Detect which cell encompasses the target text, then output its (X, Y) center coordinate. 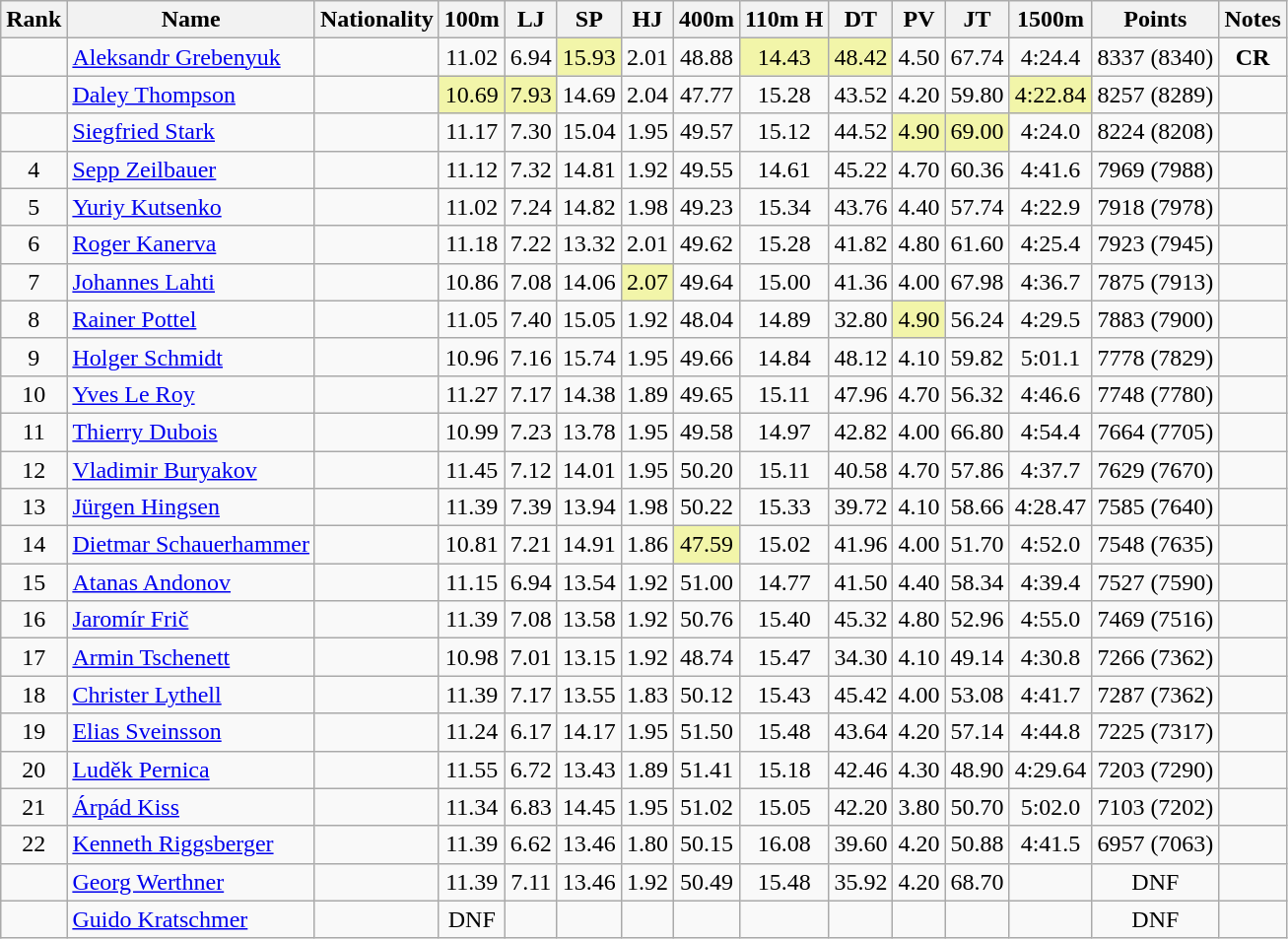
Elias Sveinsson (191, 732)
11.18 (471, 244)
49.58 (706, 432)
Daley Thompson (191, 95)
7918 (7978) (1155, 207)
4:36.7 (1051, 282)
13.94 (589, 507)
Jürgen Hingsen (191, 507)
49.65 (706, 394)
4:37.7 (1051, 470)
49.14 (978, 657)
15.18 (784, 770)
7.12 (530, 470)
39.60 (861, 844)
7585 (7640) (1155, 507)
Yves Le Roy (191, 394)
7469 (7516) (1155, 620)
16 (34, 620)
4:55.0 (1051, 620)
50.12 (706, 695)
11 (34, 432)
49.66 (706, 357)
42.46 (861, 770)
400m (706, 20)
4:46.6 (1051, 394)
Guido Kratschmer (191, 919)
14.38 (589, 394)
10.98 (471, 657)
11.05 (471, 319)
15 (34, 582)
7.32 (530, 169)
12 (34, 470)
13.15 (589, 657)
7203 (7290) (1155, 770)
14.81 (589, 169)
4:44.8 (1051, 732)
10 (34, 394)
14.61 (784, 169)
7.22 (530, 244)
14.06 (589, 282)
Notes (1253, 20)
4:41.5 (1051, 844)
15.40 (784, 620)
41.82 (861, 244)
6.83 (530, 807)
2.04 (646, 95)
Armin Tschenett (191, 657)
59.82 (978, 357)
47.77 (706, 95)
7748 (7780) (1155, 394)
45.22 (861, 169)
11.24 (471, 732)
67.98 (978, 282)
Aleksandr Grebenyuk (191, 57)
7969 (7988) (1155, 169)
7266 (7362) (1155, 657)
15.74 (589, 357)
45.42 (861, 695)
Siegfried Stark (191, 132)
53.08 (978, 695)
100m (471, 20)
14.84 (784, 357)
14.01 (589, 470)
8224 (8208) (1155, 132)
14.89 (784, 319)
21 (34, 807)
Johannes Lahti (191, 282)
7.23 (530, 432)
4:41.6 (1051, 169)
50.22 (706, 507)
7 (34, 282)
50.20 (706, 470)
11.45 (471, 470)
15.43 (784, 695)
4:39.4 (1051, 582)
7527 (7590) (1155, 582)
19 (34, 732)
7.01 (530, 657)
51.00 (706, 582)
4:24.0 (1051, 132)
1.80 (646, 844)
14.45 (589, 807)
Nationality (376, 20)
4:25.4 (1051, 244)
6.72 (530, 770)
13 (34, 507)
41.50 (861, 582)
Sepp Zeilbauer (191, 169)
JT (978, 20)
9 (34, 357)
4:30.8 (1051, 657)
Yuriy Kutsenko (191, 207)
57.14 (978, 732)
10.99 (471, 432)
47.59 (706, 545)
7875 (7913) (1155, 282)
4:52.0 (1051, 545)
58.66 (978, 507)
4.50 (918, 57)
Name (191, 20)
40.58 (861, 470)
7778 (7829) (1155, 357)
49.55 (706, 169)
16.08 (784, 844)
7664 (7705) (1155, 432)
48.12 (861, 357)
14.77 (784, 582)
67.74 (978, 57)
14.69 (589, 95)
Luděk Pernica (191, 770)
Thierry Dubois (191, 432)
49.23 (706, 207)
45.32 (861, 620)
48.04 (706, 319)
10.86 (471, 282)
57.86 (978, 470)
7103 (7202) (1155, 807)
42.82 (861, 432)
48.88 (706, 57)
Rank (34, 20)
SP (589, 20)
7.21 (530, 545)
7548 (7635) (1155, 545)
42.20 (861, 807)
22 (34, 844)
2.07 (646, 282)
10.81 (471, 545)
51.41 (706, 770)
110m H (784, 20)
41.96 (861, 545)
56.32 (978, 394)
11.17 (471, 132)
4:29.5 (1051, 319)
15.02 (784, 545)
69.00 (978, 132)
50.88 (978, 844)
7.39 (530, 507)
13.58 (589, 620)
10.96 (471, 357)
56.24 (978, 319)
Points (1155, 20)
Holger Schmidt (191, 357)
11.34 (471, 807)
4 (34, 169)
44.52 (861, 132)
11.55 (471, 770)
1.83 (646, 695)
13.32 (589, 244)
47.96 (861, 394)
60.36 (978, 169)
50.15 (706, 844)
PV (918, 20)
7225 (7317) (1155, 732)
1500m (1051, 20)
13.54 (589, 582)
Atanas Andonov (191, 582)
48.74 (706, 657)
49.64 (706, 282)
Jaromír Frič (191, 620)
15.00 (784, 282)
6.17 (530, 732)
18 (34, 695)
13.78 (589, 432)
14 (34, 545)
50.49 (706, 882)
13.43 (589, 770)
43.52 (861, 95)
41.36 (861, 282)
8257 (8289) (1155, 95)
7883 (7900) (1155, 319)
50.76 (706, 620)
4:22.9 (1051, 207)
51.50 (706, 732)
Christer Lythell (191, 695)
6 (34, 244)
4:54.4 (1051, 432)
15.34 (784, 207)
49.57 (706, 132)
20 (34, 770)
7.93 (530, 95)
57.74 (978, 207)
66.80 (978, 432)
7287 (7362) (1155, 695)
Dietmar Schauerhammer (191, 545)
15.47 (784, 657)
48.42 (861, 57)
43.76 (861, 207)
6957 (7063) (1155, 844)
11.12 (471, 169)
Rainer Pottel (191, 319)
1.86 (646, 545)
8 (34, 319)
15.12 (784, 132)
8337 (8340) (1155, 57)
4:41.7 (1051, 695)
CR (1253, 57)
15.93 (589, 57)
14.91 (589, 545)
13.55 (589, 695)
7923 (7945) (1155, 244)
Roger Kanerva (191, 244)
43.64 (861, 732)
Kenneth Riggsberger (191, 844)
15.04 (589, 132)
34.30 (861, 657)
DT (861, 20)
7.40 (530, 319)
14.43 (784, 57)
58.34 (978, 582)
4:28.47 (1051, 507)
15.33 (784, 507)
5:02.0 (1051, 807)
Vladimir Buryakov (191, 470)
49.62 (706, 244)
51.02 (706, 807)
11.27 (471, 394)
6.62 (530, 844)
4:29.64 (1051, 770)
7.16 (530, 357)
4.30 (918, 770)
5:01.1 (1051, 357)
68.70 (978, 882)
HJ (646, 20)
32.80 (861, 319)
LJ (530, 20)
51.70 (978, 545)
7.11 (530, 882)
50.70 (978, 807)
Georg Werthner (191, 882)
17 (34, 657)
61.60 (978, 244)
Árpád Kiss (191, 807)
7.30 (530, 132)
48.90 (978, 770)
52.96 (978, 620)
35.92 (861, 882)
7629 (7670) (1155, 470)
7.24 (530, 207)
39.72 (861, 507)
3.80 (918, 807)
59.80 (978, 95)
14.17 (589, 732)
11.15 (471, 582)
14.82 (589, 207)
14.97 (784, 432)
5 (34, 207)
4:22.84 (1051, 95)
4:24.4 (1051, 57)
10.69 (471, 95)
